Find where the given text appears and provide that cell's center as (X, Y) coordinate. 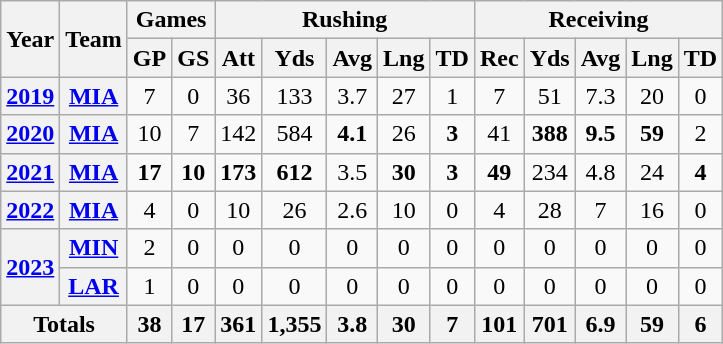
2.6 (352, 210)
36 (238, 96)
Receiving (598, 20)
3.7 (352, 96)
4.1 (352, 134)
16 (652, 210)
3.8 (352, 324)
2021 (30, 172)
Att (238, 58)
4.8 (600, 172)
2023 (30, 267)
388 (550, 134)
612 (294, 172)
20 (652, 96)
41 (499, 134)
28 (550, 210)
142 (238, 134)
173 (238, 172)
7.3 (600, 96)
Totals (64, 324)
2019 (30, 96)
2022 (30, 210)
9.5 (600, 134)
361 (238, 324)
Rushing (345, 20)
234 (550, 172)
Team (94, 39)
1,355 (294, 324)
24 (652, 172)
6 (700, 324)
584 (294, 134)
Year (30, 39)
GS (194, 58)
Games (170, 20)
LAR (94, 286)
133 (294, 96)
MIN (94, 248)
2020 (30, 134)
27 (404, 96)
6.9 (600, 324)
701 (550, 324)
101 (499, 324)
51 (550, 96)
38 (149, 324)
Rec (499, 58)
49 (499, 172)
3.5 (352, 172)
GP (149, 58)
